Determine the (X, Y) coordinate at the center of the cell enclosing the given text.  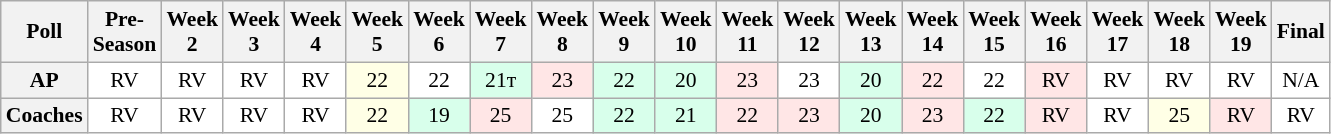
Week16 (1056, 32)
AP (44, 80)
N/A (1301, 80)
Week5 (377, 32)
Week15 (994, 32)
Week13 (871, 32)
Week10 (686, 32)
Week18 (1179, 32)
Week6 (439, 32)
Poll (44, 32)
Week4 (316, 32)
Week2 (192, 32)
21т (501, 80)
Week8 (562, 32)
Week17 (1118, 32)
Week9 (624, 32)
Week11 (748, 32)
Final (1301, 32)
Week3 (254, 32)
Pre-Season (125, 32)
Coaches (44, 116)
Week19 (1241, 32)
Week7 (501, 32)
19 (439, 116)
21 (686, 116)
Week12 (809, 32)
Week14 (933, 32)
